Extract the (X, Y) coordinate from the center of the cell holding the provided text.  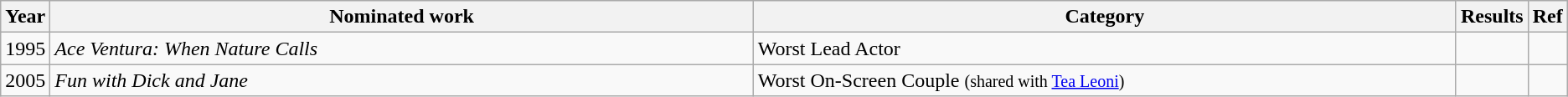
Year (25, 17)
Ace Ventura: When Nature Calls (402, 48)
Worst Lead Actor (1104, 48)
Ref (1548, 17)
Nominated work (402, 17)
Worst On-Screen Couple (shared with Tea Leoni) (1104, 80)
Fun with Dick and Jane (402, 80)
1995 (25, 48)
Results (1492, 17)
2005 (25, 80)
Category (1104, 17)
